Capture the cell that displays the provided text and extract its (X, Y) central coordinate. 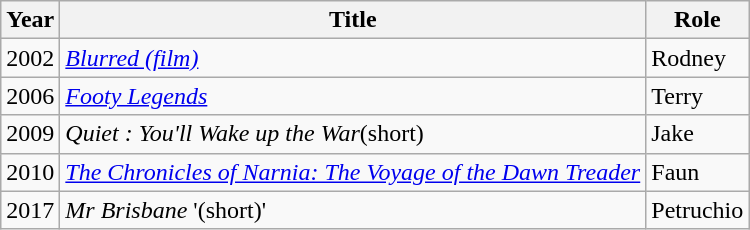
Role (698, 20)
2017 (30, 210)
Mr Brisbane '(short)' (353, 210)
Petruchio (698, 210)
Quiet : You'll Wake up the War(short) (353, 134)
Footy Legends (353, 96)
Terry (698, 96)
Faun (698, 172)
Blurred (film) (353, 58)
Jake (698, 134)
Year (30, 20)
2010 (30, 172)
2009 (30, 134)
Rodney (698, 58)
Title (353, 20)
2002 (30, 58)
2006 (30, 96)
The Chronicles of Narnia: The Voyage of the Dawn Treader (353, 172)
